Pinpoint the cell where the given text exists, returning its [X, Y] midpoint coordinate. 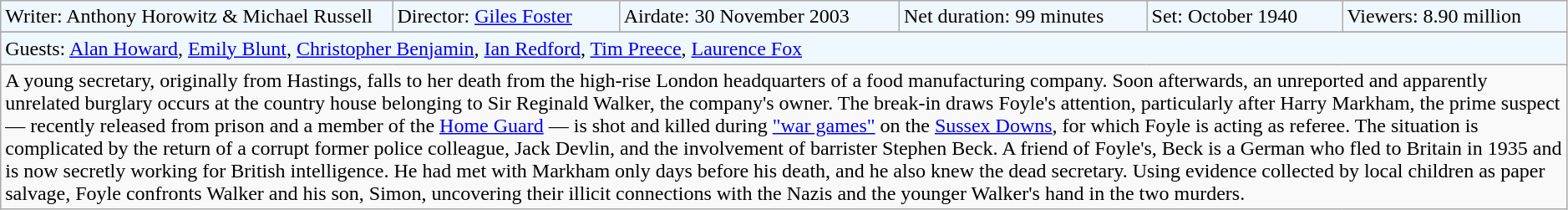
Viewers: 8.90 million [1455, 17]
Set: October 1940 [1245, 17]
Airdate: 30 November 2003 [759, 17]
Net duration: 99 minutes [1022, 17]
Guests: Alan Howard, Emily Blunt, Christopher Benjamin, Ian Redford, Tim Preece, Laurence Fox [784, 49]
Director: Giles Foster [506, 17]
Writer: Anthony Horowitz & Michael Russell [197, 17]
